Return the [X, Y] coordinate for the center point of the cell that contains the specified text.  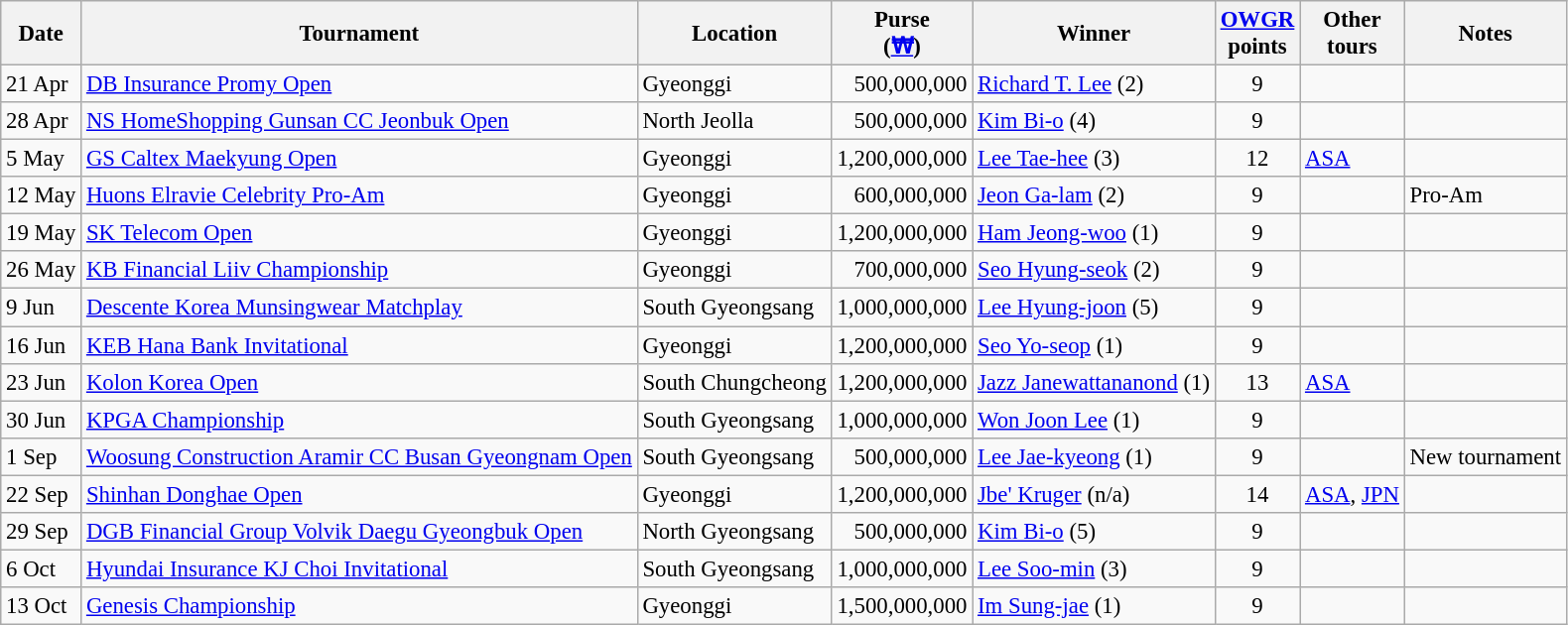
700,000,000 [902, 271]
DB Insurance Promy Open [359, 84]
Purse(₩) [902, 34]
ASA, JPN [1353, 494]
GS Caltex Maekyung Open [359, 159]
DGB Financial Group Volvik Daegu Gyeongbuk Open [359, 532]
Kim Bi-o (4) [1094, 121]
Tournament [359, 34]
Winner [1094, 34]
South Chungcheong [734, 382]
21 Apr [42, 84]
OWGRpoints [1256, 34]
Kim Bi-o (5) [1094, 532]
19 May [42, 233]
Lee Jae-kyeong (1) [1094, 456]
Seo Yo-seop (1) [1094, 345]
Jbe' Kruger (n/a) [1094, 494]
Huons Elravie Celebrity Pro-Am [359, 195]
Lee Hyung-joon (5) [1094, 308]
22 Sep [42, 494]
Richard T. Lee (2) [1094, 84]
26 May [42, 271]
Kolon Korea Open [359, 382]
28 Apr [42, 121]
14 [1256, 494]
Notes [1485, 34]
Lee Tae-hee (3) [1094, 159]
23 Jun [42, 382]
Date [42, 34]
29 Sep [42, 532]
13 Oct [42, 606]
1,500,000,000 [902, 606]
1 Sep [42, 456]
9 Jun [42, 308]
Shinhan Donghae Open [359, 494]
SK Telecom Open [359, 233]
Jazz Janewattananond (1) [1094, 382]
12 May [42, 195]
Hyundai Insurance KJ Choi Invitational [359, 568]
Othertours [1353, 34]
Genesis Championship [359, 606]
6 Oct [42, 568]
Woosung Construction Aramir CC Busan Gyeongnam Open [359, 456]
Won Joon Lee (1) [1094, 420]
North Gyeongsang [734, 532]
600,000,000 [902, 195]
Descente Korea Munsingwear Matchplay [359, 308]
Seo Hyung-seok (2) [1094, 271]
KB Financial Liiv Championship [359, 271]
13 [1256, 382]
North Jeolla [734, 121]
30 Jun [42, 420]
Pro-Am [1485, 195]
16 Jun [42, 345]
12 [1256, 159]
5 May [42, 159]
Jeon Ga-lam (2) [1094, 195]
KEB Hana Bank Invitational [359, 345]
New tournament [1485, 456]
KPGA Championship [359, 420]
Lee Soo-min (3) [1094, 568]
Im Sung-jae (1) [1094, 606]
Location [734, 34]
NS HomeShopping Gunsan CC Jeonbuk Open [359, 121]
Ham Jeong-woo (1) [1094, 233]
